Detect which cell encompasses the target text, then output its (x, y) center coordinate. 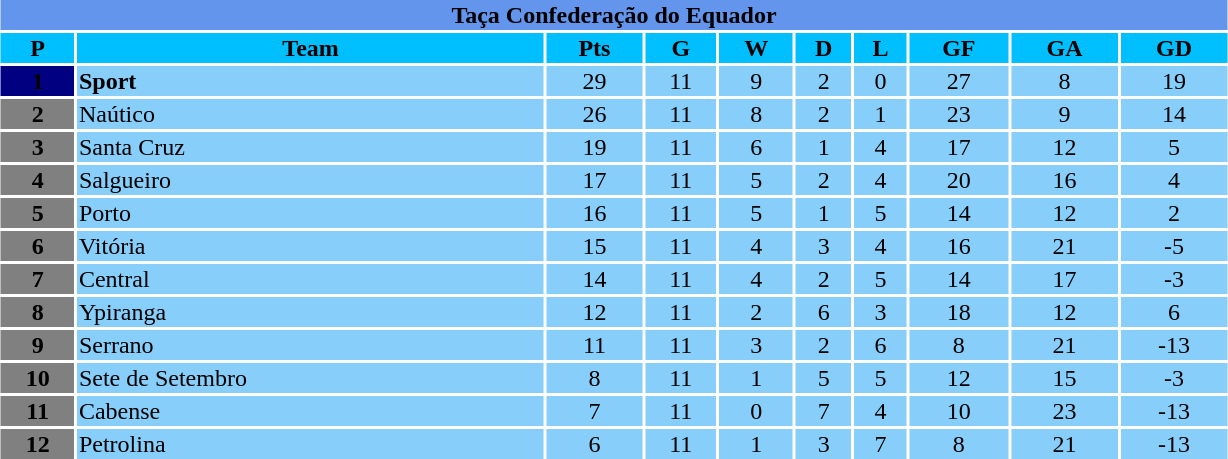
Central (310, 279)
P (38, 48)
Serrano (310, 345)
18 (958, 312)
D (824, 48)
Sete de Setembro (310, 378)
GA (1064, 48)
L (880, 48)
Taça Confederação do Equador (614, 15)
27 (958, 81)
20 (958, 180)
GD (1174, 48)
W (756, 48)
Cabense (310, 411)
Team (310, 48)
Sport (310, 81)
Pts (594, 48)
Ypiranga (310, 312)
GF (958, 48)
26 (594, 114)
Vitória (310, 246)
Petrolina (310, 444)
Salgueiro (310, 180)
Santa Cruz (310, 147)
Porto (310, 213)
Naútico (310, 114)
G (680, 48)
-5 (1174, 246)
29 (594, 81)
